From the cell containing the given text, extract its center point as [X, Y] coordinate. 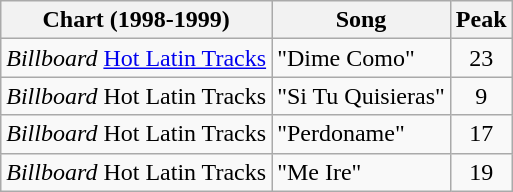
"Perdoname" [362, 134]
23 [481, 58]
19 [481, 172]
"Si Tu Quisieras" [362, 96]
Song [362, 20]
17 [481, 134]
9 [481, 96]
"Dime Como" [362, 58]
"Me Ire" [362, 172]
Peak [481, 20]
Chart (1998-1999) [136, 20]
